Locate the cell with the specified text and output its [X, Y] center coordinate. 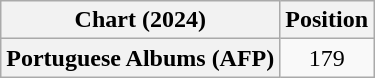
Portuguese Albums (AFP) [140, 58]
Chart (2024) [140, 20]
Position [327, 20]
179 [327, 58]
